From the cell containing the given text, extract its center point as (X, Y) coordinate. 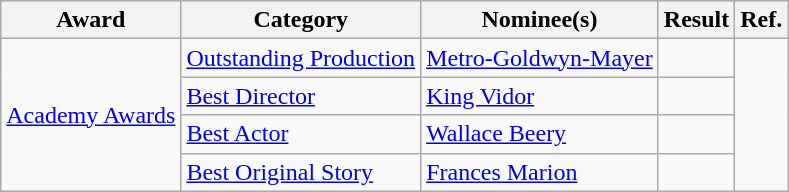
Category (301, 20)
Metro-Goldwyn-Mayer (540, 58)
Result (696, 20)
Best Director (301, 96)
Award (91, 20)
Nominee(s) (540, 20)
Frances Marion (540, 172)
Best Original Story (301, 172)
Best Actor (301, 134)
Wallace Beery (540, 134)
King Vidor (540, 96)
Outstanding Production (301, 58)
Academy Awards (91, 115)
Ref. (762, 20)
